Extract the (X, Y) coordinate from the center of the cell holding the provided text.  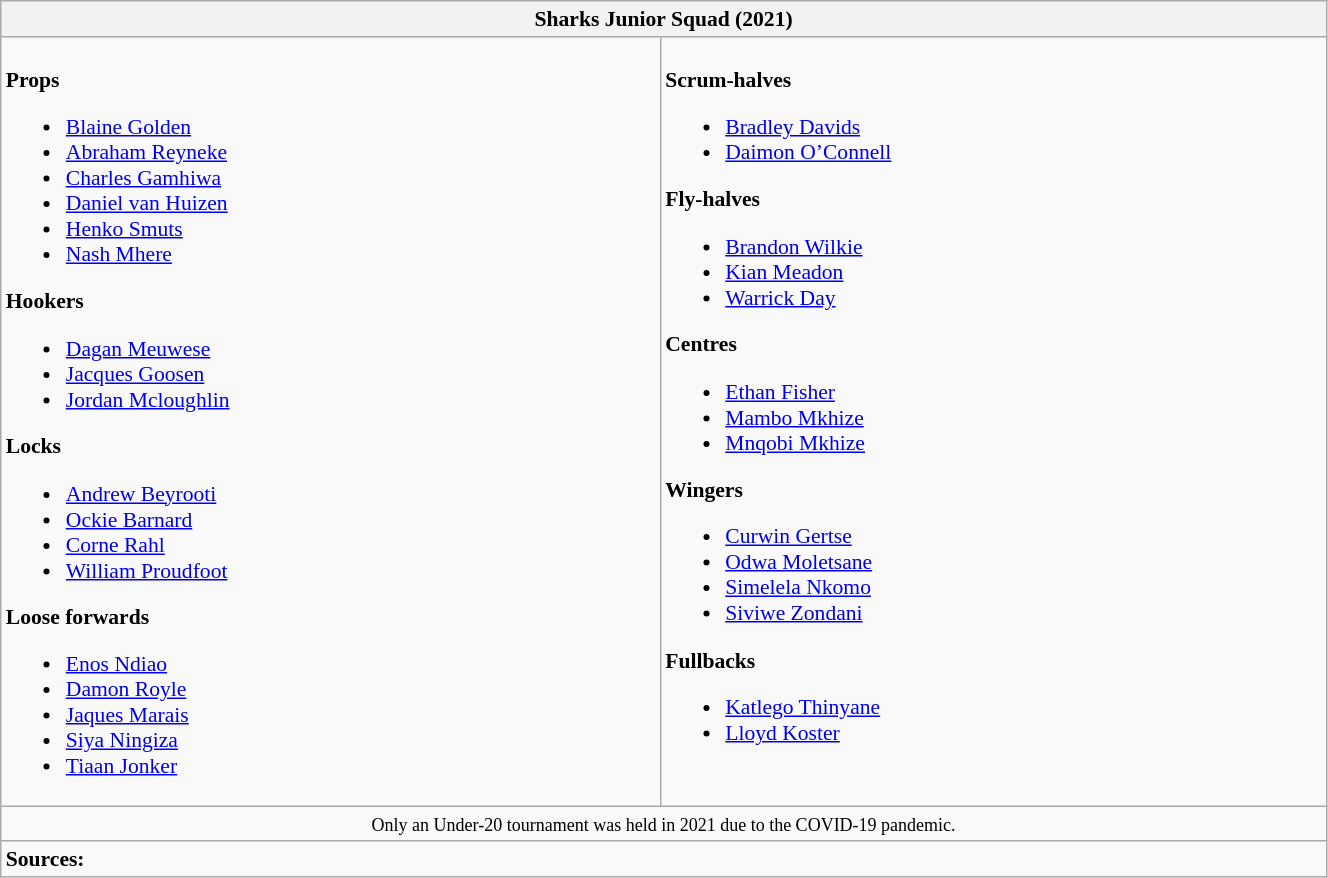
Only an Under-20 tournament was held in 2021 due to the COVID-19 pandemic. (664, 824)
Sources: (664, 860)
Sharks Junior Squad (2021) (664, 19)
